Identify which cell holds the provided text, then report its [x, y] central coordinate. 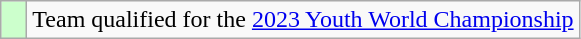
Team qualified for the 2023 Youth World Championship [303, 20]
